Detect which cell encompasses the target text, then output its [x, y] center coordinate. 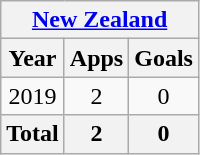
New Zealand [100, 20]
Goals [164, 58]
Year [33, 58]
Total [33, 134]
2019 [33, 96]
Apps [96, 58]
